Detect which cell encompasses the target text, then output its [X, Y] center coordinate. 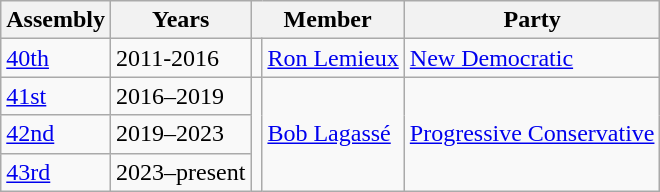
Progressive Conservative [532, 134]
41st [56, 96]
40th [56, 58]
Member [328, 20]
42nd [56, 134]
2016–2019 [180, 96]
2019–2023 [180, 134]
Assembly [56, 20]
Bob Lagassé [333, 134]
Party [532, 20]
2011-2016 [180, 58]
Ron Lemieux [333, 58]
New Democratic [532, 58]
Years [180, 20]
2023–present [180, 172]
43rd [56, 172]
